Detect which cell encompasses the target text, then output its [X, Y] center coordinate. 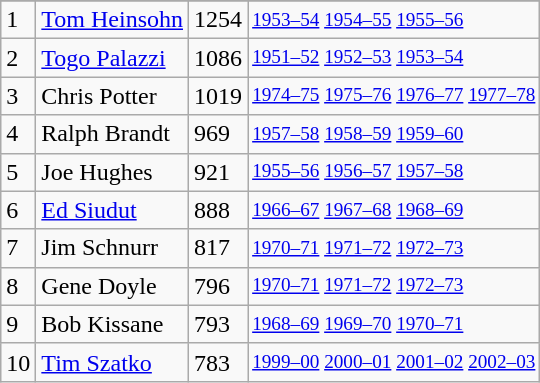
1955–56 1956–57 1957–58 [394, 172]
4 [18, 134]
Chris Potter [112, 96]
7 [18, 248]
6 [18, 210]
1974–75 1975–76 1976–77 1977–78 [394, 96]
1999–00 2000–01 2001–02 2002–03 [394, 362]
1951–52 1952–53 1953–54 [394, 58]
3 [18, 96]
888 [218, 210]
Togo Palazzi [112, 58]
1086 [218, 58]
1968–69 1969–70 1970–71 [394, 324]
Bob Kissane [112, 324]
10 [18, 362]
Joe Hughes [112, 172]
1957–58 1958–59 1959–60 [394, 134]
783 [218, 362]
796 [218, 286]
Gene Doyle [112, 286]
5 [18, 172]
Tom Heinsohn [112, 20]
2 [18, 58]
1254 [218, 20]
817 [218, 248]
1 [18, 20]
1019 [218, 96]
1953–54 1954–55 1955–56 [394, 20]
921 [218, 172]
Ralph Brandt [112, 134]
Tim Szatko [112, 362]
Jim Schnurr [112, 248]
Ed Siudut [112, 210]
8 [18, 286]
1966–67 1967–68 1968–69 [394, 210]
9 [18, 324]
793 [218, 324]
969 [218, 134]
